Provide the (X, Y) coordinate of the cell's center where the given text is located.  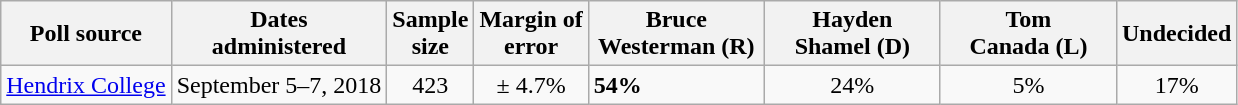
Datesadministered (279, 34)
24% (852, 85)
423 (430, 85)
Poll source (86, 34)
September 5–7, 2018 (279, 85)
TomCanada (L) (1028, 34)
HaydenShamel (D) (852, 34)
BruceWesterman (R) (676, 34)
± 4.7% (531, 85)
17% (1176, 85)
Margin oferror (531, 34)
54% (676, 85)
Undecided (1176, 34)
Samplesize (430, 34)
5% (1028, 85)
Hendrix College (86, 85)
